Locate the cell with the specified text and output its (X, Y) center coordinate. 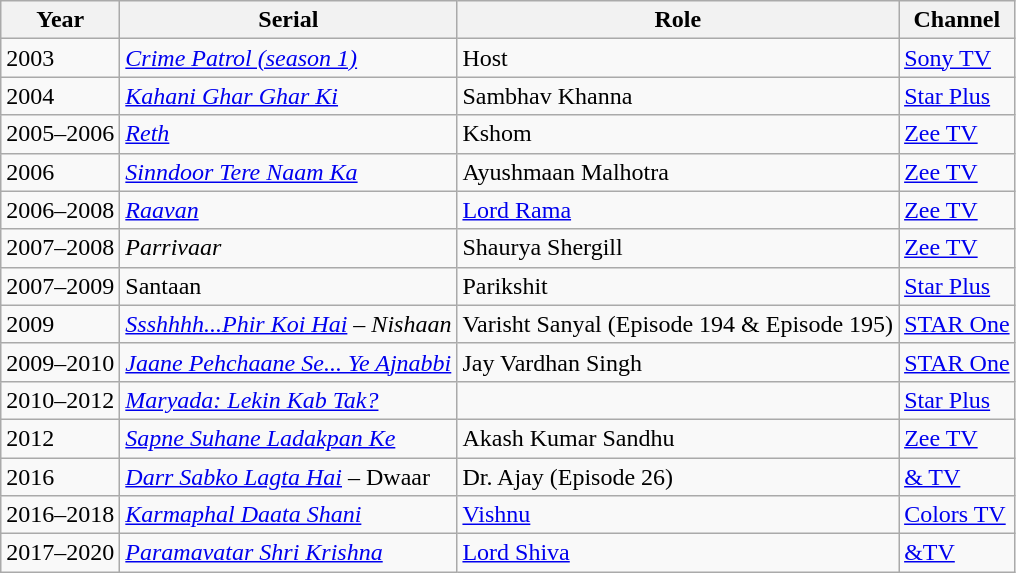
Paramavatar Shri Krishna (288, 553)
Lord Rama (678, 210)
2007–2009 (60, 286)
Sinndoor Tere Naam Ka (288, 172)
Role (678, 20)
Parrivaar (288, 248)
Raavan (288, 210)
2007–2008 (60, 248)
Crime Patrol (season 1) (288, 58)
Kahani Ghar Ghar Ki (288, 96)
Ssshhhh...Phir Koi Hai – Nishaan (288, 324)
& TV (957, 477)
2003 (60, 58)
Varisht Sanyal (Episode 194 & Episode 195) (678, 324)
Jay Vardhan Singh (678, 362)
2005–2006 (60, 134)
Kshom (678, 134)
2012 (60, 438)
2016–2018 (60, 515)
Akash Kumar Sandhu (678, 438)
Sony TV (957, 58)
2009 (60, 324)
Maryada: Lekin Kab Tak? (288, 400)
Host (678, 58)
Parikshit (678, 286)
Santaan (288, 286)
2004 (60, 96)
Jaane Pehchaane Se... Ye Ajnabbi (288, 362)
Ayushmaan Malhotra (678, 172)
2010–2012 (60, 400)
2016 (60, 477)
Lord Shiva (678, 553)
Sapne Suhane Ladakpan Ke (288, 438)
Serial (288, 20)
2017–2020 (60, 553)
Colors TV (957, 515)
Year (60, 20)
Dr. Ajay (Episode 26) (678, 477)
Karmaphal Daata Shani (288, 515)
2006–2008 (60, 210)
Channel (957, 20)
2009–2010 (60, 362)
&TV (957, 553)
Reth (288, 134)
2006 (60, 172)
Darr Sabko Lagta Hai – Dwaar (288, 477)
Vishnu (678, 515)
Sambhav Khanna (678, 96)
Shaurya Shergill (678, 248)
